Determine the (X, Y) coordinate at the center of the cell enclosing the given text.  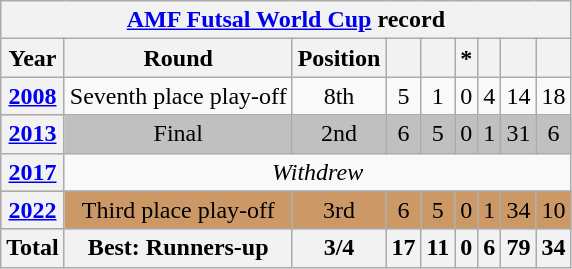
2008 (33, 96)
3/4 (339, 248)
Final (178, 134)
2013 (33, 134)
14 (518, 96)
79 (518, 248)
3rd (339, 210)
Round (178, 58)
Year (33, 58)
Withdrew (318, 172)
Third place play-off (178, 210)
Position (339, 58)
4 (490, 96)
11 (438, 248)
2nd (339, 134)
17 (404, 248)
Seventh place play-off (178, 96)
8th (339, 96)
31 (518, 134)
AMF Futsal World Cup record (286, 20)
2022 (33, 210)
18 (554, 96)
Total (33, 248)
* (466, 58)
10 (554, 210)
2017 (33, 172)
Best: Runners-up (178, 248)
